Search for the cell housing the specified text and yield its [x, y] center coordinate. 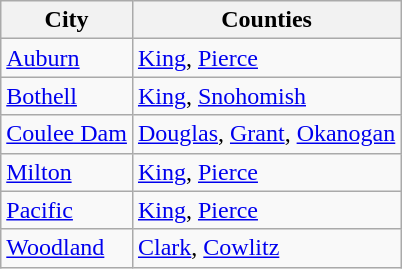
Woodland [67, 248]
Clark, Cowlitz [266, 248]
Coulee Dam [67, 134]
Counties [266, 20]
Bothell [67, 96]
King, Snohomish [266, 96]
Auburn [67, 58]
Douglas, Grant, Okanogan [266, 134]
Pacific [67, 210]
City [67, 20]
Milton [67, 172]
